For the text-containing cell, return its midpoint in (X, Y) coordinate format. 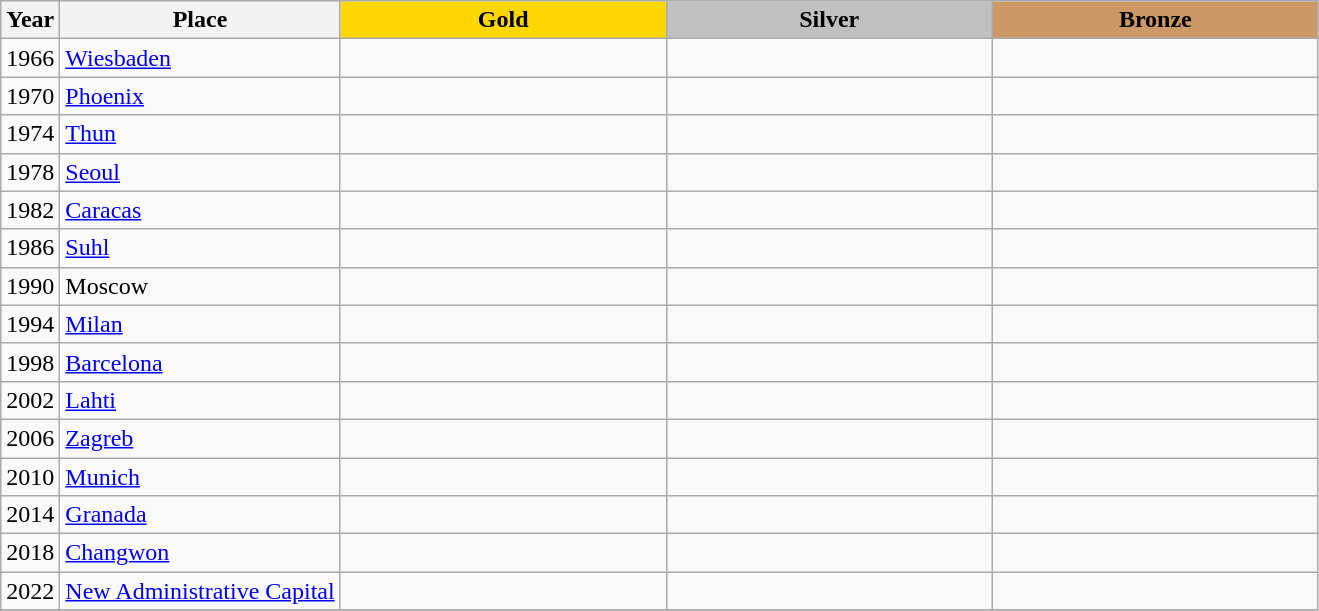
2022 (30, 591)
Granada (200, 515)
Lahti (200, 400)
Munich (200, 477)
Suhl (200, 248)
2014 (30, 515)
1990 (30, 286)
Changwon (200, 553)
New Administrative Capital (200, 591)
Year (30, 20)
Caracas (200, 210)
Zagreb (200, 438)
1970 (30, 96)
2018 (30, 553)
Seoul (200, 172)
2006 (30, 438)
Wiesbaden (200, 58)
Place (200, 20)
Bronze (1155, 20)
1998 (30, 362)
Phoenix (200, 96)
2002 (30, 400)
Milan (200, 324)
1994 (30, 324)
Moscow (200, 286)
Thun (200, 134)
2010 (30, 477)
Barcelona (200, 362)
1978 (30, 172)
1974 (30, 134)
1986 (30, 248)
1982 (30, 210)
Silver (829, 20)
Gold (503, 20)
1966 (30, 58)
